Identify which cell holds the provided text, then report its (X, Y) central coordinate. 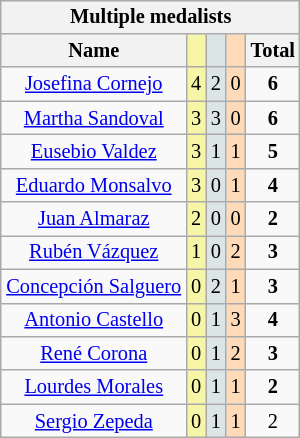
Lourdes Morales (94, 387)
Multiple medalists (150, 17)
Name (94, 51)
Eusebio Valdez (94, 152)
Total (273, 51)
Martha Sandoval (94, 118)
Juan Almaraz (94, 219)
René Corona (94, 354)
Josefina Cornejo (94, 84)
Eduardo Monsalvo (94, 185)
Sergio Zepeda (94, 421)
Antonio Castello (94, 320)
Concepción Salguero (94, 286)
Rubén Vázquez (94, 253)
5 (273, 152)
